Determine the [x, y] coordinate at the center of the cell enclosing the given text.  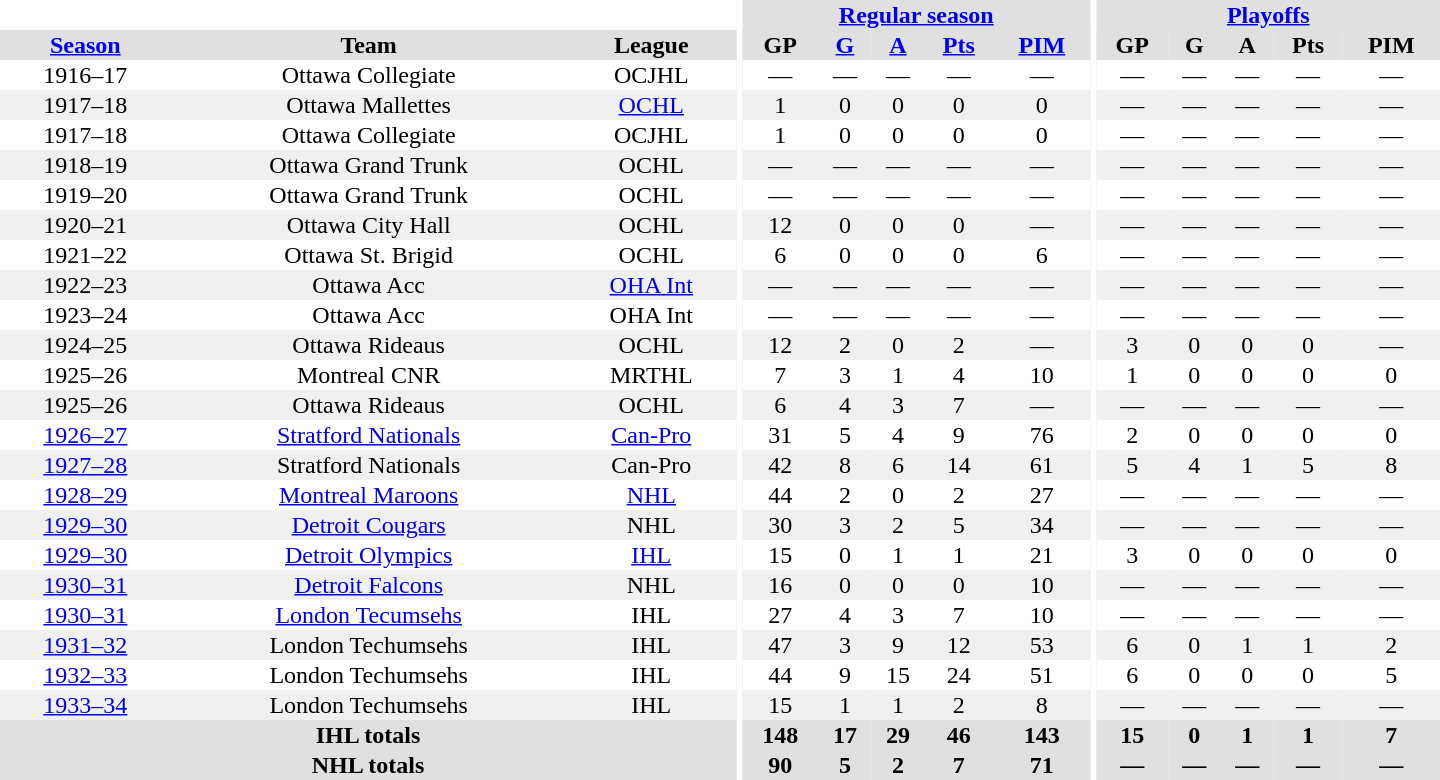
1931–32 [86, 645]
1928–29 [86, 495]
IHL totals [368, 735]
31 [780, 435]
Regular season [916, 15]
Ottawa Mallettes [369, 105]
1924–25 [86, 345]
1922–23 [86, 285]
30 [780, 525]
42 [780, 465]
Ottawa City Hall [369, 225]
14 [958, 465]
71 [1042, 765]
MRTHL [652, 375]
46 [958, 735]
53 [1042, 645]
1920–21 [86, 225]
16 [780, 585]
1919–20 [86, 195]
1927–28 [86, 465]
1932–33 [86, 675]
90 [780, 765]
148 [780, 735]
51 [1042, 675]
Detroit Olympics [369, 555]
29 [898, 735]
17 [844, 735]
143 [1042, 735]
Ottawa St. Brigid [369, 255]
Montreal Maroons [369, 495]
61 [1042, 465]
76 [1042, 435]
34 [1042, 525]
Detroit Falcons [369, 585]
Playoffs [1268, 15]
1918–19 [86, 165]
Detroit Cougars [369, 525]
NHL totals [368, 765]
League [652, 45]
London Tecumsehs [369, 615]
47 [780, 645]
21 [1042, 555]
24 [958, 675]
1921–22 [86, 255]
1923–24 [86, 315]
1916–17 [86, 75]
Season [86, 45]
Montreal CNR [369, 375]
Team [369, 45]
1933–34 [86, 705]
1926–27 [86, 435]
